Search for the cell housing the specified text and yield its [x, y] center coordinate. 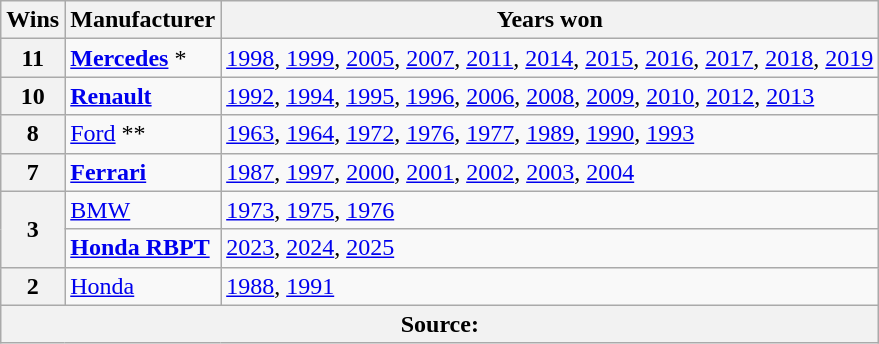
Renault [143, 96]
7 [33, 172]
Mercedes * [143, 58]
Honda [143, 286]
Honda RBPT [143, 248]
8 [33, 134]
Manufacturer [143, 20]
2023, 2024, 2025 [550, 248]
Ford ** [143, 134]
1998, 1999, 2005, 2007, 2011, 2014, 2015, 2016, 2017, 2018, 2019 [550, 58]
Years won [550, 20]
BMW [143, 210]
1987, 1997, 2000, 2001, 2002, 2003, 2004 [550, 172]
3 [33, 229]
10 [33, 96]
2 [33, 286]
1992, 1994, 1995, 1996, 2006, 2008, 2009, 2010, 2012, 2013 [550, 96]
11 [33, 58]
Source: [440, 324]
1988, 1991 [550, 286]
Ferrari [143, 172]
1973, 1975, 1976 [550, 210]
Wins [33, 20]
1963, 1964, 1972, 1976, 1977, 1989, 1990, 1993 [550, 134]
